For the text-containing cell, return its midpoint in [X, Y] coordinate format. 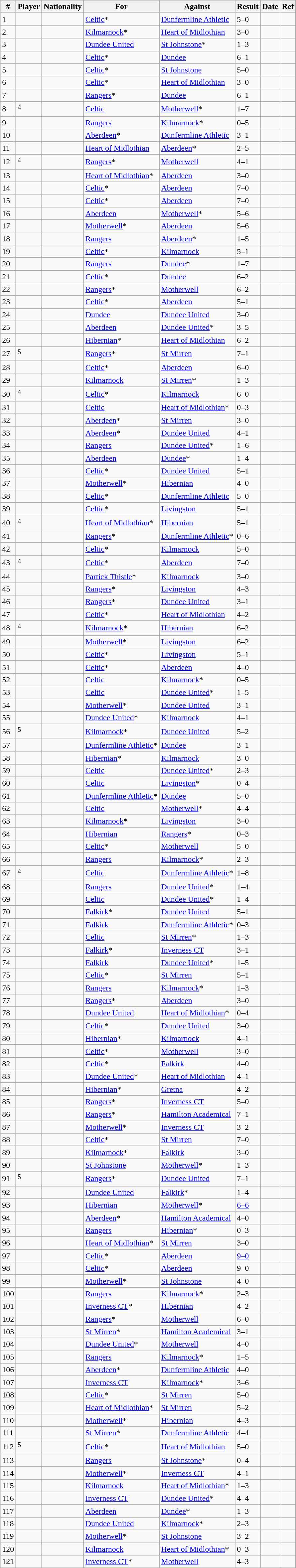
6 [8, 82]
97 [8, 1256]
109 [8, 1407]
59 [8, 770]
20 [8, 264]
106 [8, 1370]
41 [8, 536]
Ref [288, 7]
Partick Thistle* [121, 576]
102 [8, 1319]
50 [8, 654]
69 [8, 899]
116 [8, 1498]
71 [8, 925]
For [121, 7]
Livingston* [197, 783]
67 [8, 873]
Date [270, 7]
3–6 [248, 1382]
79 [8, 1026]
9 [8, 123]
66 [8, 859]
39 [8, 509]
58 [8, 758]
62 [8, 809]
8 [8, 109]
57 [8, 745]
61 [8, 796]
111 [8, 1433]
91 [8, 1179]
0–6 [248, 536]
60 [8, 783]
23 [8, 302]
77 [8, 1000]
47 [8, 614]
27 [8, 354]
48 [8, 628]
14 [8, 188]
24 [8, 315]
90 [8, 1165]
2 [8, 32]
65 [8, 847]
82 [8, 1064]
44 [8, 576]
81 [8, 1051]
110 [8, 1420]
86 [8, 1114]
96 [8, 1243]
45 [8, 589]
120 [8, 1549]
3–5 [248, 327]
33 [8, 433]
75 [8, 975]
121 [8, 1562]
19 [8, 251]
114 [8, 1473]
99 [8, 1281]
Against [197, 7]
7 [8, 95]
1–6 [248, 446]
74 [8, 963]
64 [8, 834]
6–6 [248, 1205]
98 [8, 1268]
105 [8, 1357]
107 [8, 1382]
Gretna [197, 1089]
68 [8, 886]
10 [8, 135]
92 [8, 1192]
Player [29, 7]
Result [248, 7]
78 [8, 1013]
101 [8, 1306]
37 [8, 483]
12 [8, 162]
31 [8, 408]
54 [8, 705]
89 [8, 1152]
15 [8, 201]
16 [8, 213]
94 [8, 1218]
56 [8, 731]
112 [8, 1447]
2–5 [248, 148]
49 [8, 642]
30 [8, 394]
87 [8, 1127]
1 [8, 19]
13 [8, 176]
3 [8, 45]
29 [8, 380]
34 [8, 446]
100 [8, 1294]
40 [8, 523]
25 [8, 327]
84 [8, 1089]
55 [8, 718]
72 [8, 937]
63 [8, 821]
53 [8, 693]
108 [8, 1395]
88 [8, 1140]
119 [8, 1536]
76 [8, 988]
38 [8, 496]
104 [8, 1344]
103 [8, 1332]
95 [8, 1231]
85 [8, 1102]
51 [8, 667]
28 [8, 367]
113 [8, 1460]
26 [8, 340]
46 [8, 602]
35 [8, 458]
Nationality [63, 7]
93 [8, 1205]
21 [8, 277]
22 [8, 289]
83 [8, 1076]
117 [8, 1511]
18 [8, 239]
115 [8, 1486]
80 [8, 1038]
52 [8, 680]
43 [8, 563]
11 [8, 148]
118 [8, 1524]
1–8 [248, 873]
73 [8, 950]
# [8, 7]
17 [8, 226]
42 [8, 549]
32 [8, 420]
36 [8, 471]
70 [8, 912]
